Find where the given text appears and provide that cell's center as (x, y) coordinate. 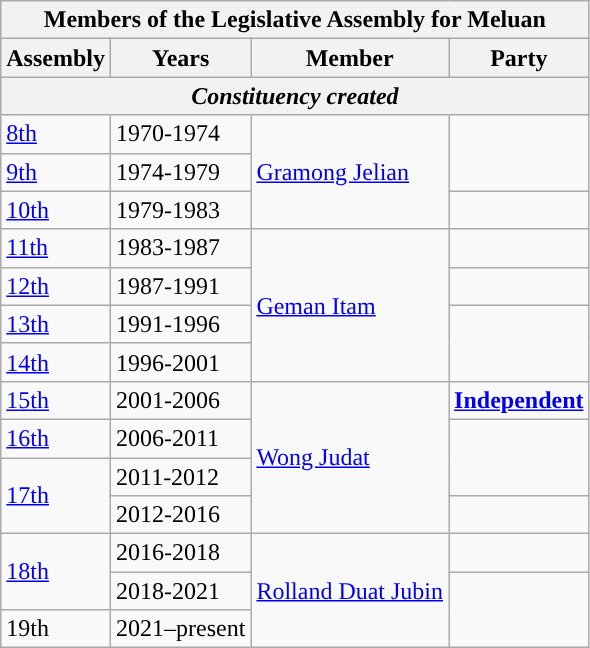
19th (56, 629)
2021–present (180, 629)
1987-1991 (180, 286)
8th (56, 134)
16th (56, 438)
1983-1987 (180, 248)
2012-2016 (180, 515)
2011-2012 (180, 477)
13th (56, 324)
1970-1974 (180, 134)
Rolland Duat Jubin (350, 591)
Years (180, 58)
2016-2018 (180, 553)
Members of the Legislative Assembly for Meluan (295, 20)
1974-1979 (180, 172)
1996-2001 (180, 362)
12th (56, 286)
Independent (519, 400)
15th (56, 400)
18th (56, 572)
1991-1996 (180, 324)
Assembly (56, 58)
2006-2011 (180, 438)
9th (56, 172)
Constituency created (295, 96)
14th (56, 362)
17th (56, 496)
Member (350, 58)
2001-2006 (180, 400)
Party (519, 58)
Geman Itam (350, 305)
2018-2021 (180, 591)
1979-1983 (180, 210)
Wong Judat (350, 457)
Gramong Jelian (350, 172)
11th (56, 248)
10th (56, 210)
